Locate the cell with the specified text and output its [x, y] center coordinate. 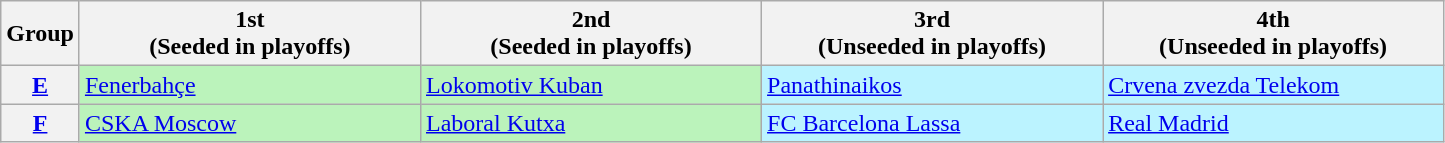
Fenerbahçe [250, 85]
Panathinaikos [932, 85]
4th(Unseeded in playoffs) [1274, 34]
Real Madrid [1274, 123]
1st(Seeded in playoffs) [250, 34]
CSKA Moscow [250, 123]
3rd(Unseeded in playoffs) [932, 34]
F [40, 123]
Crvena zvezda Telekom [1274, 85]
2nd(Seeded in playoffs) [590, 34]
Laboral Kutxa [590, 123]
Group [40, 34]
FC Barcelona Lassa [932, 123]
Lokomotiv Kuban [590, 85]
E [40, 85]
